Pinpoint the cell where the given text exists, returning its [x, y] midpoint coordinate. 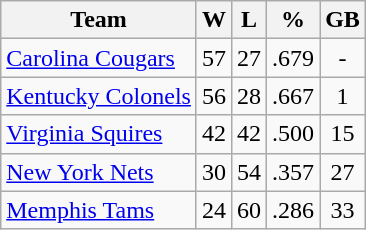
33 [343, 210]
24 [214, 210]
60 [250, 210]
15 [343, 134]
Memphis Tams [99, 210]
.667 [294, 96]
W [214, 20]
Carolina Cougars [99, 58]
% [294, 20]
- [343, 58]
30 [214, 172]
Virginia Squires [99, 134]
56 [214, 96]
GB [343, 20]
Kentucky Colonels [99, 96]
Team [99, 20]
28 [250, 96]
57 [214, 58]
L [250, 20]
54 [250, 172]
New York Nets [99, 172]
.357 [294, 172]
1 [343, 96]
.500 [294, 134]
.679 [294, 58]
.286 [294, 210]
